Find where the given text appears and provide that cell's center as (X, Y) coordinate. 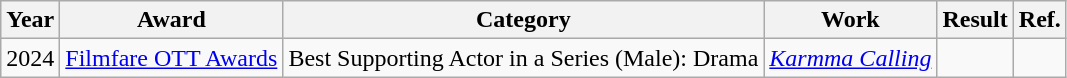
Best Supporting Actor in a Series (Male): Drama (524, 58)
Result (975, 20)
Year (30, 20)
2024 (30, 58)
Category (524, 20)
Work (850, 20)
Karmma Calling (850, 58)
Award (172, 20)
Filmfare OTT Awards (172, 58)
Ref. (1040, 20)
